Return the [x, y] coordinate for the center point of the cell that contains the specified text.  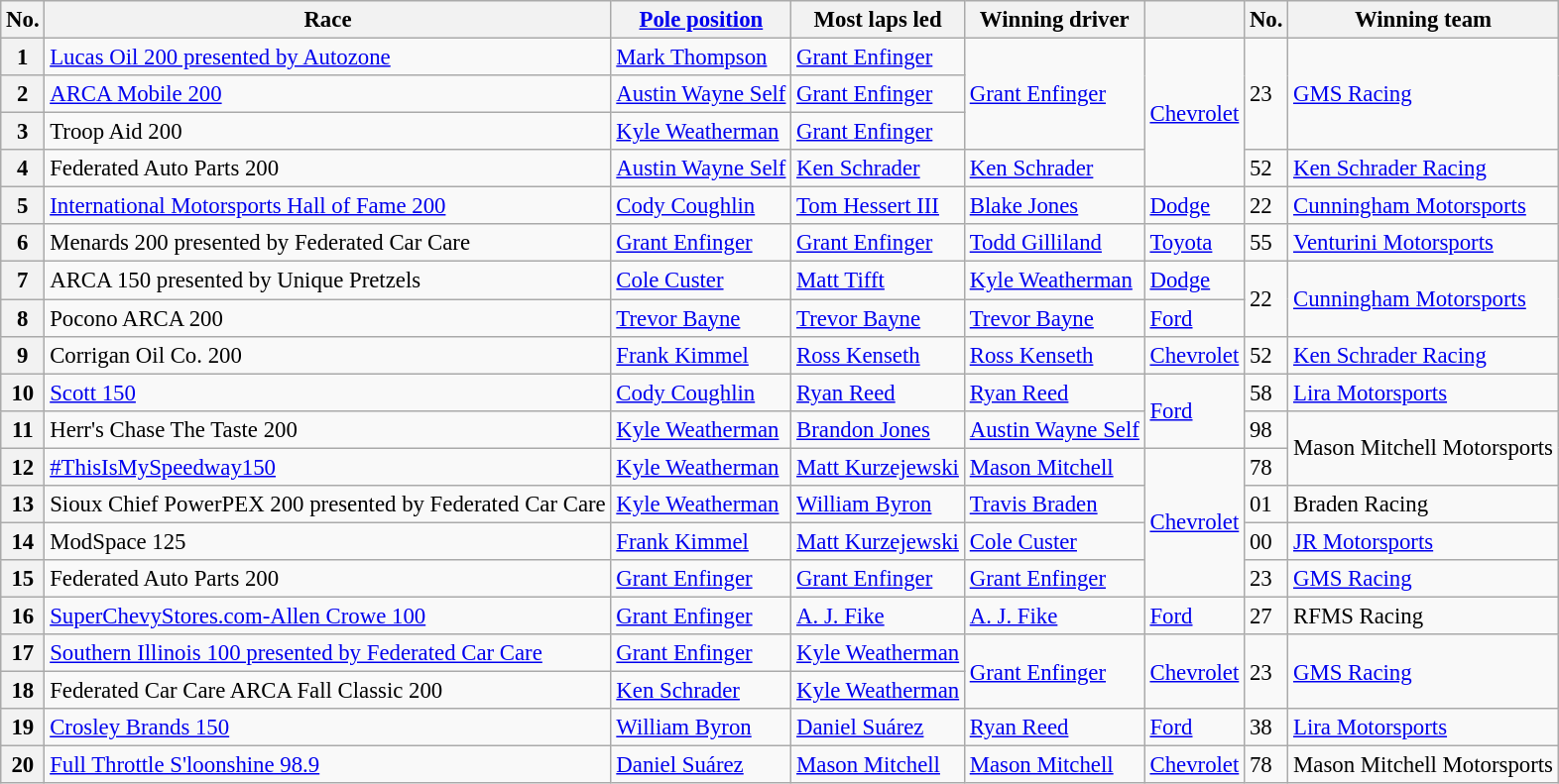
SuperChevyStores.com-Allen Crowe 100 [327, 616]
7 [23, 280]
8 [23, 318]
Federated Car Care ARCA Fall Classic 200 [327, 691]
Lucas Oil 200 presented by Autozone [327, 57]
ARCA 150 presented by Unique Pretzels [327, 280]
6 [23, 243]
Mark Thompson [701, 57]
Troop Aid 200 [327, 132]
JR Motorsports [1424, 541]
5 [23, 206]
Travis Braden [1054, 504]
01 [1266, 504]
00 [1266, 541]
Crosley Brands 150 [327, 728]
Brandon Jones [879, 429]
RFMS Racing [1424, 616]
98 [1266, 429]
58 [1266, 392]
27 [1266, 616]
ModSpace 125 [327, 541]
Menards 200 presented by Federated Car Care [327, 243]
Venturini Motorsports [1424, 243]
20 [23, 765]
Toyota [1194, 243]
#ThisIsMySpeedway150 [327, 467]
13 [23, 504]
12 [23, 467]
Southern Illinois 100 presented by Federated Car Care [327, 653]
19 [23, 728]
38 [1266, 728]
9 [23, 355]
Full Throttle S'loonshine 98.9 [327, 765]
Most laps led [879, 20]
11 [23, 429]
Race [327, 20]
Corrigan Oil Co. 200 [327, 355]
55 [1266, 243]
3 [23, 132]
Braden Racing [1424, 504]
Tom Hessert III [879, 206]
International Motorsports Hall of Fame 200 [327, 206]
Todd Gilliland [1054, 243]
Matt Tifft [879, 280]
15 [23, 579]
Pole position [701, 20]
Winning driver [1054, 20]
18 [23, 691]
Pocono ARCA 200 [327, 318]
16 [23, 616]
ARCA Mobile 200 [327, 94]
4 [23, 168]
Winning team [1424, 20]
Sioux Chief PowerPEX 200 presented by Federated Car Care [327, 504]
Scott 150 [327, 392]
14 [23, 541]
2 [23, 94]
Blake Jones [1054, 206]
10 [23, 392]
1 [23, 57]
17 [23, 653]
Herr's Chase The Taste 200 [327, 429]
